Determine the (X, Y) coordinate at the center of the cell enclosing the given text.  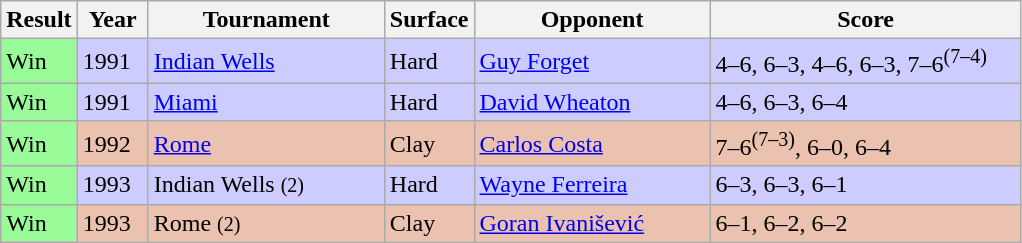
Wayne Ferreira (592, 185)
Miami (266, 102)
Score (866, 20)
Rome (266, 144)
Guy Forget (592, 62)
Goran Ivanišević (592, 223)
Surface (429, 20)
Result (39, 20)
6–1, 6–2, 6–2 (866, 223)
7–6(7–3), 6–0, 6–4 (866, 144)
Rome (2) (266, 223)
Year (112, 20)
4–6, 6–3, 6–4 (866, 102)
4–6, 6–3, 4–6, 6–3, 7–6(7–4) (866, 62)
Indian Wells (2) (266, 185)
Tournament (266, 20)
Carlos Costa (592, 144)
Indian Wells (266, 62)
Opponent (592, 20)
David Wheaton (592, 102)
6–3, 6–3, 6–1 (866, 185)
1992 (112, 144)
